Search for the cell housing the specified text and yield its [X, Y] center coordinate. 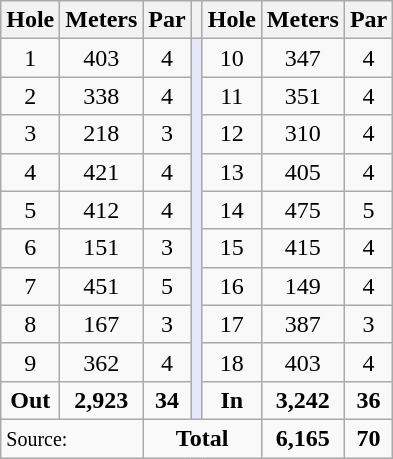
3,242 [302, 400]
451 [102, 286]
421 [102, 172]
70 [368, 438]
6 [30, 248]
405 [302, 172]
338 [102, 96]
2,923 [102, 400]
11 [232, 96]
6,165 [302, 438]
36 [368, 400]
10 [232, 58]
167 [102, 324]
14 [232, 210]
387 [302, 324]
310 [302, 134]
347 [302, 58]
9 [30, 362]
415 [302, 248]
475 [302, 210]
412 [102, 210]
2 [30, 96]
13 [232, 172]
12 [232, 134]
18 [232, 362]
149 [302, 286]
362 [102, 362]
351 [302, 96]
1 [30, 58]
218 [102, 134]
Out [30, 400]
8 [30, 324]
16 [232, 286]
Source: [72, 438]
151 [102, 248]
Total [202, 438]
In [232, 400]
34 [167, 400]
15 [232, 248]
7 [30, 286]
17 [232, 324]
